Return the (X, Y) coordinate for the center point of the cell that contains the specified text.  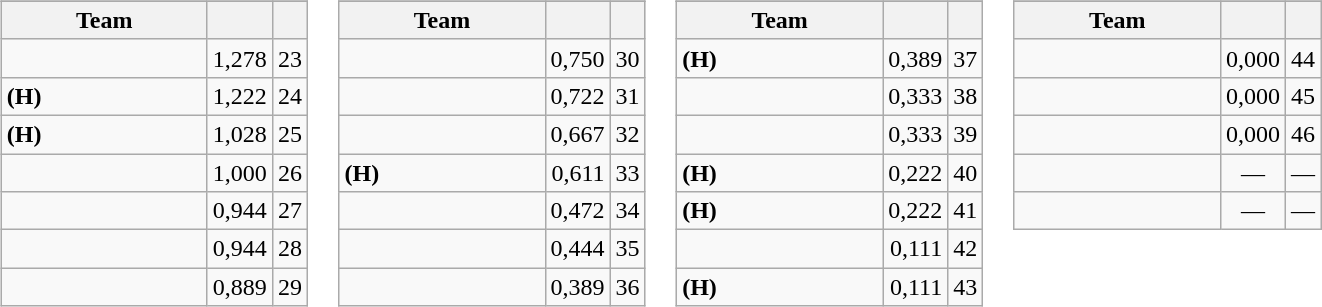
44 (1302, 58)
29 (290, 287)
0,667 (578, 134)
36 (628, 287)
23 (290, 58)
39 (966, 134)
0,611 (578, 173)
30 (628, 58)
25 (290, 134)
28 (290, 249)
46 (1302, 134)
34 (628, 211)
41 (966, 211)
31 (628, 96)
40 (966, 173)
43 (966, 287)
0,444 (578, 249)
42 (966, 249)
33 (628, 173)
32 (628, 134)
1,000 (240, 173)
37 (966, 58)
38 (966, 96)
1,028 (240, 134)
0,722 (578, 96)
1,222 (240, 96)
35 (628, 249)
0,750 (578, 58)
27 (290, 211)
0,472 (578, 211)
0,889 (240, 287)
24 (290, 96)
1,278 (240, 58)
45 (1302, 96)
26 (290, 173)
